Detect which cell encompasses the target text, then output its [x, y] center coordinate. 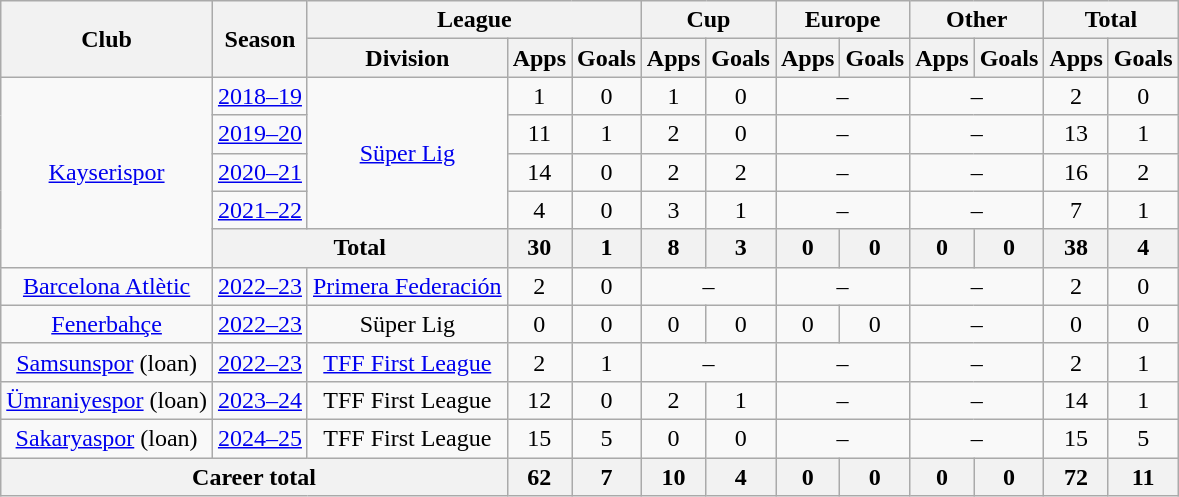
Sakaryaspor (loan) [107, 438]
Season [260, 39]
16 [1076, 172]
38 [1076, 248]
10 [673, 477]
72 [1076, 477]
Barcelona Atlètic [107, 286]
Kayserispor [107, 172]
8 [673, 248]
2021–22 [260, 210]
Fenerbahçe [107, 324]
30 [539, 248]
2018–19 [260, 96]
Club [107, 39]
2024–25 [260, 438]
12 [539, 400]
Other [977, 20]
Division [407, 58]
13 [1076, 134]
2023–24 [260, 400]
Cup [708, 20]
League [474, 20]
Career total [254, 477]
Samsunspor (loan) [107, 362]
62 [539, 477]
2019–20 [260, 134]
Primera Federación [407, 286]
2020–21 [260, 172]
Europe [843, 20]
Ümraniyespor (loan) [107, 400]
